Find where the given text appears and provide that cell's center as (X, Y) coordinate. 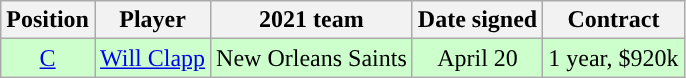
C (48, 58)
1 year, $920k (614, 58)
New Orleans Saints (312, 58)
2021 team (312, 20)
April 20 (477, 58)
Position (48, 20)
Date signed (477, 20)
Contract (614, 20)
Player (152, 20)
Will Clapp (152, 58)
